Provide the [X, Y] coordinate of the cell's center where the given text is located.  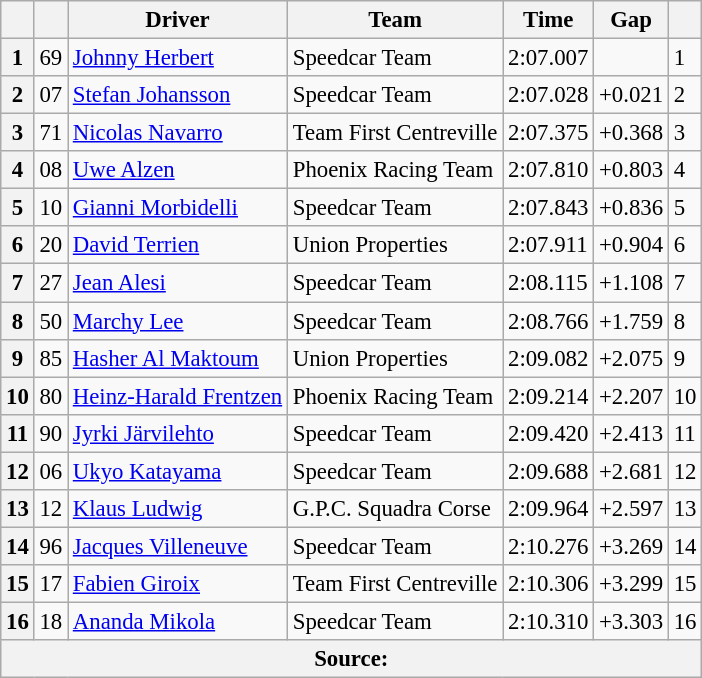
2:09.214 [548, 396]
+3.269 [632, 546]
+0.803 [632, 170]
90 [50, 433]
Klaus Ludwig [178, 509]
2:10.306 [548, 584]
85 [50, 358]
Heinz-Harald Frentzen [178, 396]
David Terrien [178, 245]
+1.759 [632, 321]
2:09.082 [548, 358]
08 [50, 170]
Jean Alesi [178, 283]
+0.904 [632, 245]
Jyrki Järvilehto [178, 433]
71 [50, 133]
2:07.007 [548, 58]
69 [50, 58]
+3.303 [632, 621]
G.P.C. Squadra Corse [394, 509]
Ukyo Katayama [178, 471]
17 [50, 584]
Gap [632, 20]
2:07.843 [548, 208]
Driver [178, 20]
Marchy Lee [178, 321]
07 [50, 95]
2:10.276 [548, 546]
Hasher Al Maktoum [178, 358]
2:07.911 [548, 245]
80 [50, 396]
Source: [352, 659]
Stefan Johansson [178, 95]
+2.207 [632, 396]
Jacques Villeneuve [178, 546]
2:07.375 [548, 133]
06 [50, 471]
18 [50, 621]
+2.681 [632, 471]
2:08.766 [548, 321]
Ananda Mikola [178, 621]
+2.413 [632, 433]
+1.108 [632, 283]
2:08.115 [548, 283]
96 [50, 546]
Time [548, 20]
2:07.028 [548, 95]
Gianni Morbidelli [178, 208]
2:09.420 [548, 433]
2:09.964 [548, 509]
20 [50, 245]
Johnny Herbert [178, 58]
2:09.688 [548, 471]
Fabien Giroix [178, 584]
2:10.310 [548, 621]
+0.021 [632, 95]
+2.597 [632, 509]
+3.299 [632, 584]
+0.368 [632, 133]
27 [50, 283]
+2.075 [632, 358]
Nicolas Navarro [178, 133]
+0.836 [632, 208]
Uwe Alzen [178, 170]
Team [394, 20]
50 [50, 321]
2:07.810 [548, 170]
